Return [x, y] of the center of cell containing provided text 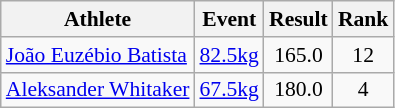
12 [364, 55]
Rank [364, 19]
67.5kg [228, 90]
Athlete [98, 19]
180.0 [298, 90]
João Euzébio Batista [98, 55]
82.5kg [228, 55]
Result [298, 19]
165.0 [298, 55]
Aleksander Whitaker [98, 90]
Event [228, 19]
4 [364, 90]
